Identify which cell holds the provided text, then report its (X, Y) central coordinate. 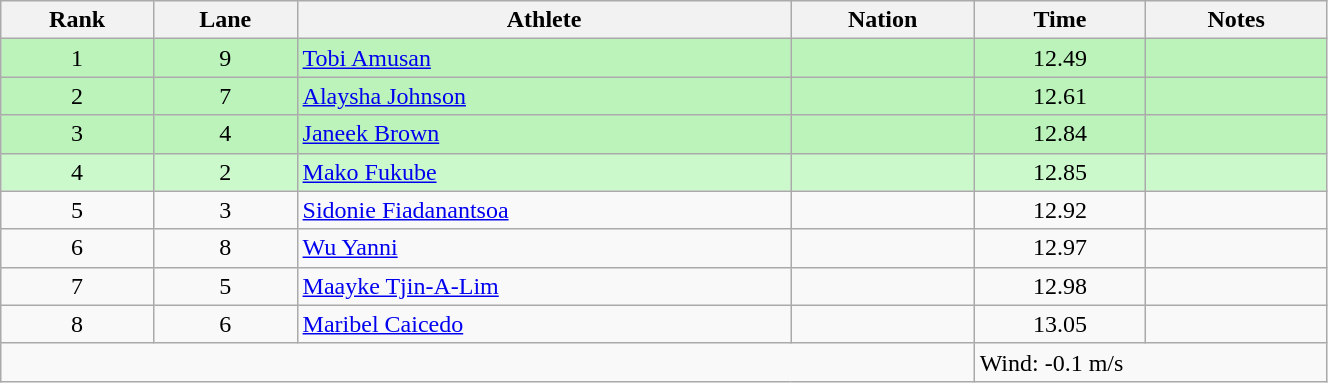
Lane (225, 20)
Rank (78, 20)
Maayke Tjin-A-Lim (544, 286)
Mako Fukube (544, 172)
Athlete (544, 20)
12.84 (1060, 134)
Alaysha Johnson (544, 96)
12.49 (1060, 58)
Nation (882, 20)
Notes (1236, 20)
12.92 (1060, 210)
12.97 (1060, 248)
12.85 (1060, 172)
Time (1060, 20)
Tobi Amusan (544, 58)
12.98 (1060, 286)
Sidonie Fiadanantsoa (544, 210)
Wind: -0.1 m/s (1150, 362)
9 (225, 58)
Wu Yanni (544, 248)
Maribel Caicedo (544, 324)
12.61 (1060, 96)
13.05 (1060, 324)
Janeek Brown (544, 134)
1 (78, 58)
